Pinpoint the cell where the given text exists, returning its [x, y] midpoint coordinate. 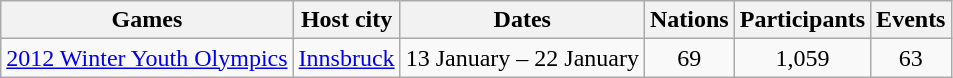
Nations [689, 20]
13 January – 22 January [522, 58]
Host city [346, 20]
Dates [522, 20]
1,059 [802, 58]
Events [911, 20]
Participants [802, 20]
63 [911, 58]
Innsbruck [346, 58]
Games [147, 20]
2012 Winter Youth Olympics [147, 58]
69 [689, 58]
